From the cell containing the given text, extract its center point as [x, y] coordinate. 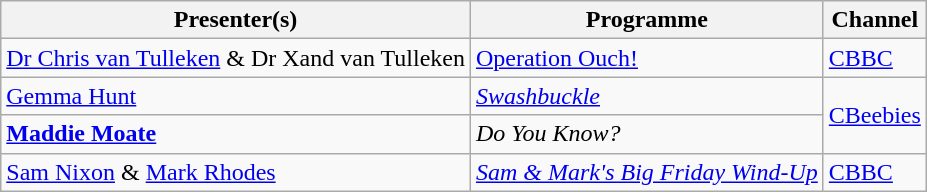
Do You Know? [646, 134]
CBeebies [874, 115]
Sam Nixon & Mark Rhodes [236, 172]
Presenter(s) [236, 20]
Gemma Hunt [236, 96]
Dr Chris van Tulleken & Dr Xand van Tulleken [236, 58]
Maddie Moate [236, 134]
Sam & Mark's Big Friday Wind-Up [646, 172]
Operation Ouch! [646, 58]
Swashbuckle [646, 96]
Channel [874, 20]
Programme [646, 20]
